From the cell containing the given text, extract its center point as (x, y) coordinate. 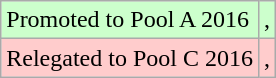
Promoted to Pool A 2016 (130, 20)
Relegated to Pool C 2016 (130, 58)
